Provide the [x, y] coordinate of the cell's center where the given text is located.  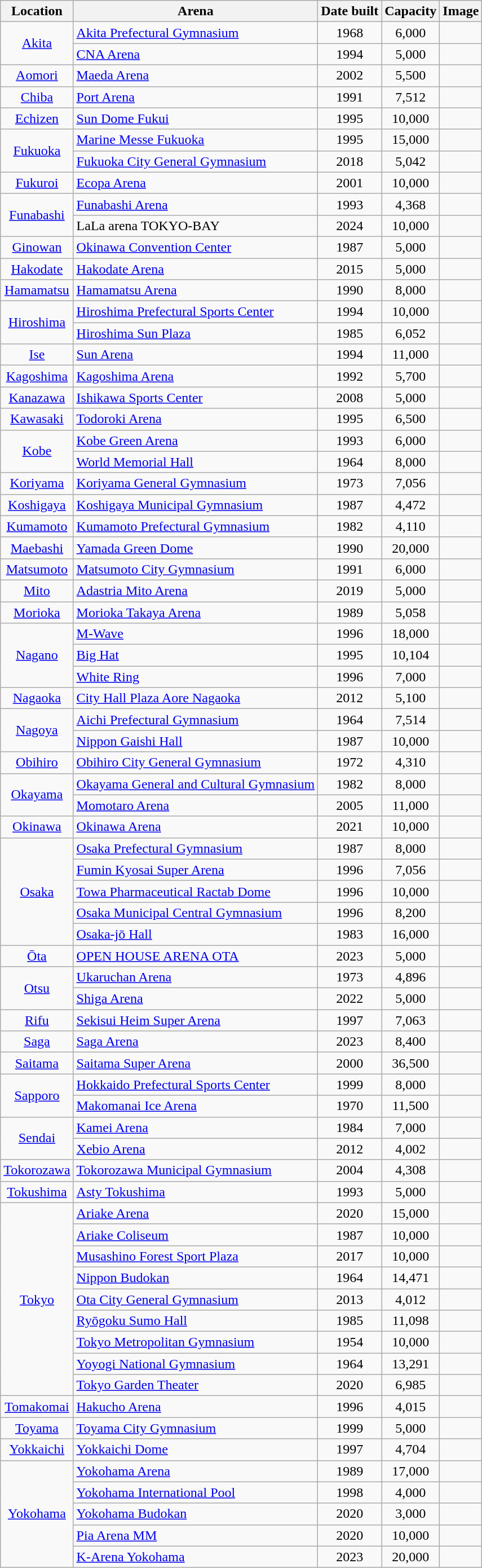
4,015 [410, 1407]
Funabashi [37, 215]
Kanazawa [37, 398]
Koriyama General Gymnasium [196, 483]
5,100 [410, 698]
Ariake Arena [196, 1213]
Kawasaki [37, 419]
2001 [350, 183]
5,058 [410, 612]
Nippon Budokan [196, 1278]
4,000 [410, 1492]
Date built [350, 11]
2005 [350, 805]
Hiroshima [37, 323]
8,400 [410, 1042]
White Ring [196, 677]
Osaka [37, 891]
Akita Prefectural Gymnasium [196, 33]
6,985 [410, 1385]
1984 [350, 1127]
Hamamatsu [37, 290]
2019 [350, 591]
Tokyo Garden Theater [196, 1385]
Okinawa Arena [196, 827]
Tokushima [37, 1192]
Ryōgoku Sumo Hall [196, 1321]
Rifu [37, 1020]
Koshigaya [37, 505]
Kagoshima Arena [196, 376]
1983 [350, 934]
Matsumoto [37, 569]
2015 [350, 269]
Saga Arena [196, 1042]
1972 [350, 763]
Yokkaichi [37, 1450]
2013 [350, 1299]
2021 [350, 827]
Okinawa [37, 827]
Saitama [37, 1063]
36,500 [410, 1063]
Sun Dome Fukui [196, 118]
4,110 [410, 526]
Osaka Municipal Central Gymnasium [196, 913]
Aichi Prefectural Gymnasium [196, 720]
Saga [37, 1042]
2002 [350, 76]
Aomori [37, 76]
2004 [350, 1170]
Nagaoka [37, 698]
Funabashi Arena [196, 204]
Toyama City Gymnasium [196, 1428]
Adastria Mito Arena [196, 591]
7,063 [410, 1020]
Kumamoto [37, 526]
2000 [350, 1063]
Makomanai Ice Arena [196, 1106]
Ginowan [37, 247]
LaLa arena TOKYO-BAY [196, 226]
OPEN HOUSE ARENA OTA [196, 956]
Osaka-jō Hall [196, 934]
Location [37, 11]
Yokohama [37, 1514]
Maebashi [37, 548]
Momotaro Arena [196, 805]
City Hall Plaza Aore Nagaoka [196, 698]
Nagano [37, 655]
4,002 [410, 1149]
Nagoya [37, 730]
4,012 [410, 1299]
Mito [37, 591]
2018 [350, 161]
K-Arena Yokohama [196, 1557]
11,098 [410, 1321]
2017 [350, 1256]
Morioka [37, 612]
Koshigaya Municipal Gymnasium [196, 505]
4,310 [410, 763]
Yoyogi National Gymnasium [196, 1364]
Hamamatsu Arena [196, 290]
Ukaruchan Arena [196, 977]
Yokkaichi Dome [196, 1450]
1954 [350, 1342]
Fukuoka [37, 151]
Hakodate Arena [196, 269]
Okayama General and Cultural Gymnasium [196, 784]
Morioka Takaya Arena [196, 612]
4,472 [410, 505]
1970 [350, 1106]
Okayama [37, 795]
Musashino Forest Sport Plaza [196, 1256]
Yokohama International Pool [196, 1492]
Osaka Prefectural Gymnasium [196, 848]
Marine Messe Fukuoka [196, 140]
Sapporo [37, 1095]
Pia Arena MM [196, 1535]
Ishikawa Sports Center [196, 398]
World Memorial Hall [196, 462]
2022 [350, 999]
Hiroshima Prefectural Sports Center [196, 312]
Image [461, 11]
Chiba [37, 97]
Sendai [37, 1138]
Capacity [410, 11]
4,308 [410, 1170]
2024 [350, 226]
Asty Tokushima [196, 1192]
Ariake Coliseum [196, 1235]
Obihiro [37, 763]
4,368 [410, 204]
Towa Pharmaceutical Ractab Dome [196, 891]
Maeda Arena [196, 76]
11,500 [410, 1106]
Akita [37, 43]
Tokorozawa [37, 1170]
Echizen [37, 118]
Fukuroi [37, 183]
18,000 [410, 634]
Okinawa Convention Center [196, 247]
Arena [196, 11]
7,514 [410, 720]
7,512 [410, 97]
Kobe [37, 451]
16,000 [410, 934]
Yamada Green Dome [196, 548]
Matsumoto City Gymnasium [196, 569]
Tokyo Metropolitan Gymnasium [196, 1342]
Fumin Kyosai Super Arena [196, 870]
Big Hat [196, 655]
CNA Arena [196, 54]
Toyama [37, 1428]
Saitama Super Arena [196, 1063]
3,000 [410, 1514]
Tokyo [37, 1300]
1968 [350, 33]
10,104 [410, 655]
Kobe Green Arena [196, 441]
13,291 [410, 1364]
Xebio Arena [196, 1149]
Obihiro City General Gymnasium [196, 763]
Kamei Arena [196, 1127]
Yokohama Arena [196, 1471]
2008 [350, 398]
6,052 [410, 333]
5,700 [410, 376]
M-Wave [196, 634]
Fukuoka City General Gymnasium [196, 161]
Sekisui Heim Super Arena [196, 1020]
6,500 [410, 419]
Otsu [37, 988]
Port Arena [196, 97]
5,042 [410, 161]
1992 [350, 376]
Ōta [37, 956]
Shiga Arena [196, 999]
4,704 [410, 1450]
Kagoshima [37, 376]
Koriyama [37, 483]
Hiroshima Sun Plaza [196, 333]
Hokkaido Prefectural Sports Center [196, 1085]
Yokohama Budokan [196, 1514]
Sun Arena [196, 355]
Hakodate [37, 269]
Tomakomai [37, 1407]
4,896 [410, 977]
Ecopa Arena [196, 183]
14,471 [410, 1278]
5,500 [410, 76]
Hakucho Arena [196, 1407]
Todoroki Arena [196, 419]
17,000 [410, 1471]
Tokorozawa Municipal Gymnasium [196, 1170]
Kumamoto Prefectural Gymnasium [196, 526]
8,200 [410, 913]
Ise [37, 355]
1998 [350, 1492]
Nippon Gaishi Hall [196, 741]
Ota City General Gymnasium [196, 1299]
